For the text-containing cell, return its midpoint in [x, y] coordinate format. 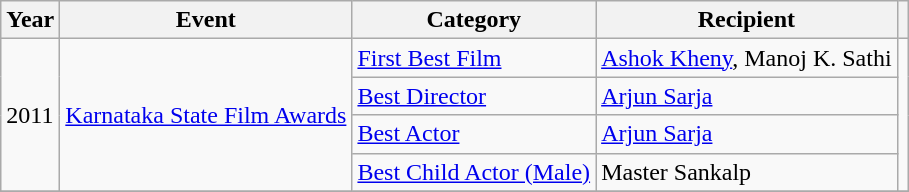
Best Director [474, 96]
Master Sankalp [747, 172]
Year [30, 20]
Category [474, 20]
Karnataka State Film Awards [206, 115]
Best Actor [474, 134]
First Best Film [474, 58]
Best Child Actor (Male) [474, 172]
Event [206, 20]
Recipient [747, 20]
Ashok Kheny, Manoj K. Sathi [747, 58]
2011 [30, 115]
